Return [X, Y] of the center of cell containing provided text 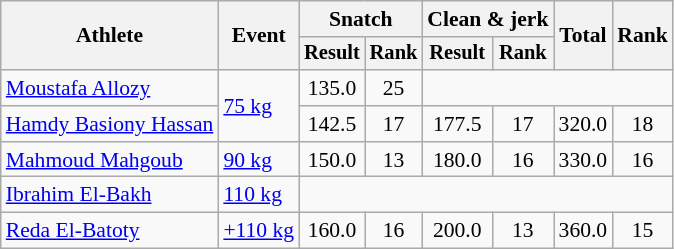
180.0 [457, 160]
320.0 [584, 124]
330.0 [584, 160]
Hamdy Basiony Hassan [110, 124]
177.5 [457, 124]
135.0 [332, 88]
25 [394, 88]
200.0 [457, 231]
142.5 [332, 124]
Ibrahim El-Bakh [110, 195]
18 [642, 124]
150.0 [332, 160]
15 [642, 231]
Mahmoud Mahgoub [110, 160]
110 kg [258, 195]
Clean & jerk [488, 19]
160.0 [332, 231]
360.0 [584, 231]
90 kg [258, 160]
Athlete [110, 36]
75 kg [258, 106]
Moustafa Allozy [110, 88]
Event [258, 36]
+110 kg [258, 231]
Snatch [360, 19]
Total [584, 36]
Reda El-Batoty [110, 231]
